Return the [X, Y] coordinate for the center point of the cell that contains the specified text.  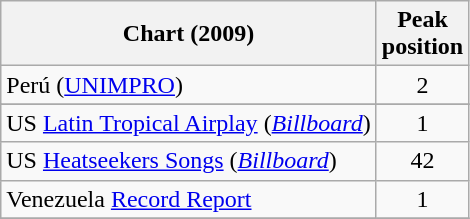
US Heatseekers Songs (Billboard) [189, 161]
Chart (2009) [189, 34]
2 [422, 85]
42 [422, 161]
Perú (UNIMPRO) [189, 85]
Peakposition [422, 34]
US Latin Tropical Airplay (Billboard) [189, 123]
Venezuela Record Report [189, 199]
